Find where the given text appears and provide that cell's center as [x, y] coordinate. 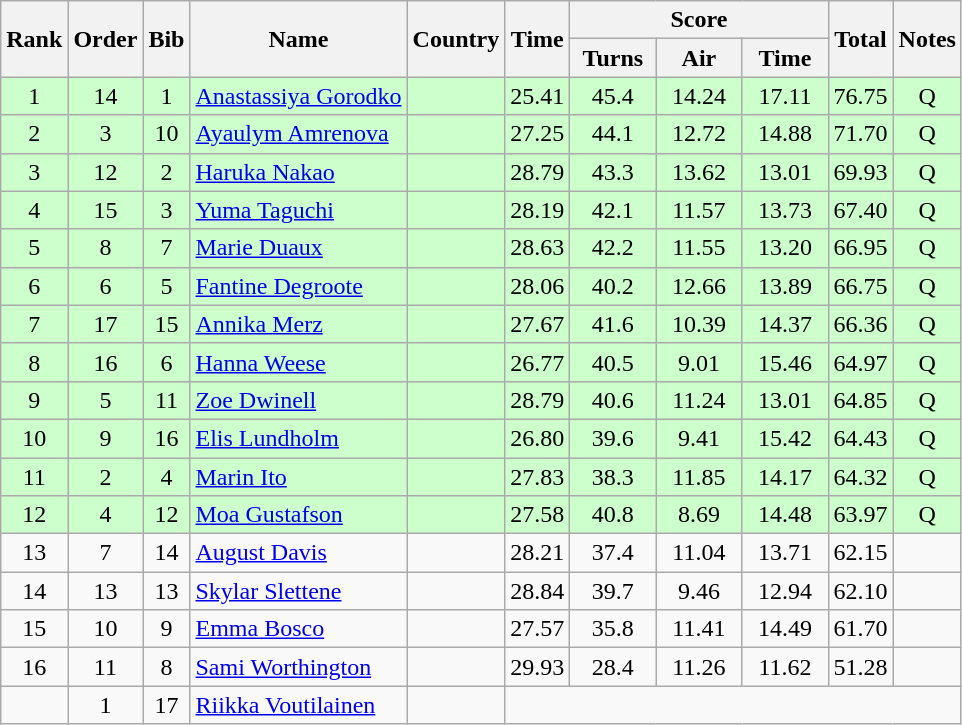
14.88 [785, 134]
13.89 [785, 286]
43.3 [613, 172]
66.95 [860, 248]
11.04 [699, 553]
37.4 [613, 553]
28.4 [613, 667]
Ayaulym Amrenova [298, 134]
10.39 [699, 324]
62.15 [860, 553]
69.93 [860, 172]
Zoe Dwinell [298, 400]
11.85 [699, 477]
25.41 [538, 96]
Turns [613, 58]
27.25 [538, 134]
67.40 [860, 210]
Name [298, 39]
71.70 [860, 134]
Fantine Degroote [298, 286]
38.3 [613, 477]
14.17 [785, 477]
42.1 [613, 210]
Haruka Nakao [298, 172]
Annika Merz [298, 324]
28.63 [538, 248]
42.2 [613, 248]
Order [106, 39]
August Davis [298, 553]
17.11 [785, 96]
64.97 [860, 362]
63.97 [860, 515]
12.66 [699, 286]
28.19 [538, 210]
11.62 [785, 667]
12.94 [785, 591]
66.75 [860, 286]
Elis Lundholm [298, 438]
14.37 [785, 324]
Bib [166, 39]
Moa Gustafson [298, 515]
13.71 [785, 553]
15.42 [785, 438]
8.69 [699, 515]
12.72 [699, 134]
61.70 [860, 629]
35.8 [613, 629]
Anastassiya Gorodko [298, 96]
Score [699, 20]
9.46 [699, 591]
40.5 [613, 362]
Notes [927, 39]
9.01 [699, 362]
14.24 [699, 96]
40.2 [613, 286]
Skylar Slettene [298, 591]
62.10 [860, 591]
14.48 [785, 515]
40.8 [613, 515]
28.84 [538, 591]
Yuma Taguchi [298, 210]
15.46 [785, 362]
Sami Worthington [298, 667]
40.6 [613, 400]
44.1 [613, 134]
27.67 [538, 324]
Hanna Weese [298, 362]
Air [699, 58]
13.73 [785, 210]
28.21 [538, 553]
39.7 [613, 591]
14.49 [785, 629]
Riikka Voutilainen [298, 705]
13.62 [699, 172]
Emma Bosco [298, 629]
Rank [34, 39]
76.75 [860, 96]
11.41 [699, 629]
51.28 [860, 667]
26.77 [538, 362]
64.32 [860, 477]
27.57 [538, 629]
64.85 [860, 400]
39.6 [613, 438]
Marin Ito [298, 477]
29.93 [538, 667]
11.26 [699, 667]
41.6 [613, 324]
Total [860, 39]
45.4 [613, 96]
Country [456, 39]
11.24 [699, 400]
11.57 [699, 210]
11.55 [699, 248]
64.43 [860, 438]
13.20 [785, 248]
Marie Duaux [298, 248]
28.06 [538, 286]
66.36 [860, 324]
9.41 [699, 438]
27.83 [538, 477]
27.58 [538, 515]
26.80 [538, 438]
